Search for the cell housing the specified text and yield its [X, Y] center coordinate. 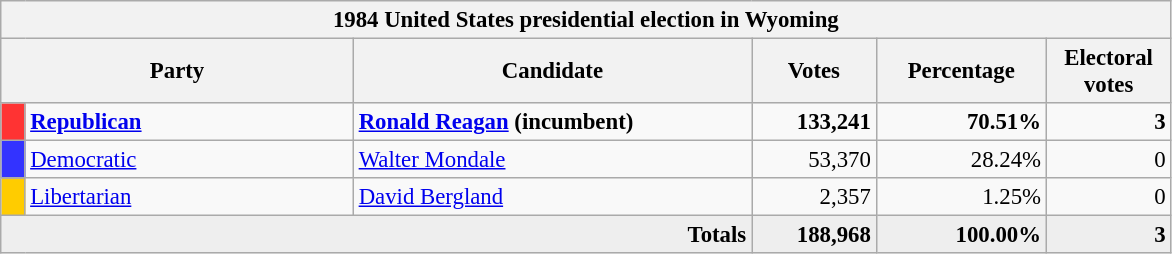
David Bergland [552, 197]
53,370 [814, 160]
Votes [814, 72]
Party [178, 72]
133,241 [814, 122]
28.24% [961, 160]
Percentage [961, 72]
Libertarian [189, 197]
Electoral votes [1108, 72]
Ronald Reagan (incumbent) [552, 122]
Totals [376, 235]
Democratic [189, 160]
188,968 [814, 235]
Republican [189, 122]
Candidate [552, 72]
1984 United States presidential election in Wyoming [586, 20]
100.00% [961, 235]
2,357 [814, 197]
Walter Mondale [552, 160]
1.25% [961, 197]
70.51% [961, 122]
